Output the (X, Y) coordinate of the center of the cell containing the given text.  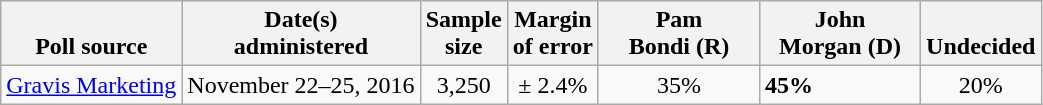
3,250 (464, 85)
JohnMorgan (D) (840, 34)
20% (981, 85)
PamBondi (R) (678, 34)
± 2.4% (552, 85)
35% (678, 85)
Date(s)administered (301, 34)
November 22–25, 2016 (301, 85)
Undecided (981, 34)
Marginof error (552, 34)
45% (840, 85)
Poll source (92, 34)
Samplesize (464, 34)
Gravis Marketing (92, 85)
